Identify which cell holds the provided text, then report its (x, y) central coordinate. 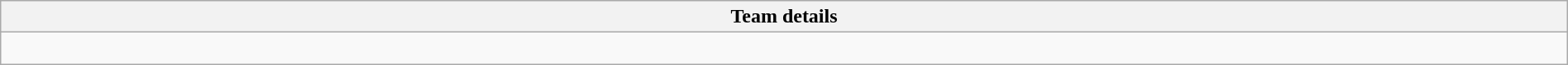
Team details (784, 17)
